Capture the cell that displays the provided text and extract its (X, Y) central coordinate. 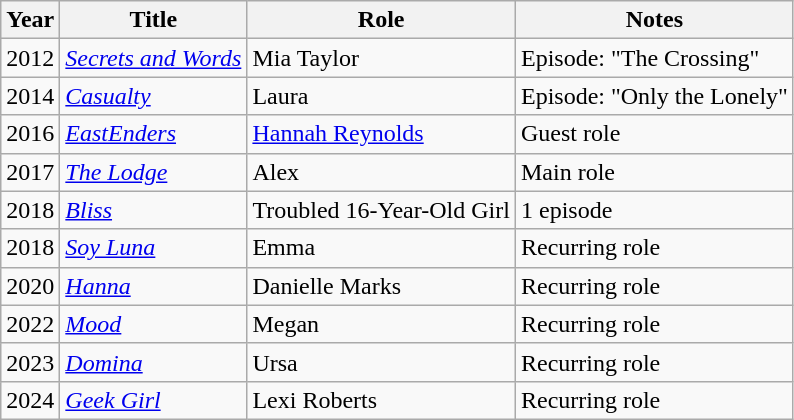
2012 (30, 58)
2014 (30, 96)
2023 (30, 362)
Secrets and Words (154, 58)
Notes (654, 20)
Hanna (154, 286)
Episode: "Only the Lonely" (654, 96)
2024 (30, 400)
Megan (382, 324)
Geek Girl (154, 400)
Year (30, 20)
Bliss (154, 210)
Main role (654, 172)
Role (382, 20)
2016 (30, 134)
Episode: "The Crossing" (654, 58)
Hannah Reynolds (382, 134)
Guest role (654, 134)
2022 (30, 324)
Title (154, 20)
Troubled 16-Year-Old Girl (382, 210)
Danielle Marks (382, 286)
2017 (30, 172)
Alex (382, 172)
Mood (154, 324)
Domina (154, 362)
Ursa (382, 362)
EastEnders (154, 134)
Emma (382, 248)
Laura (382, 96)
1 episode (654, 210)
Soy Luna (154, 248)
Mia Taylor (382, 58)
Casualty (154, 96)
2020 (30, 286)
The Lodge (154, 172)
Lexi Roberts (382, 400)
